Identify which cell holds the provided text, then report its [X, Y] central coordinate. 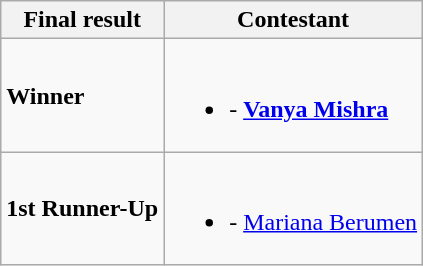
Contestant [294, 20]
1st Runner-Up [82, 208]
- Mariana Berumen [294, 208]
Winner [82, 96]
Final result [82, 20]
- Vanya Mishra [294, 96]
